Find where the given text appears and provide that cell's center as [X, Y] coordinate. 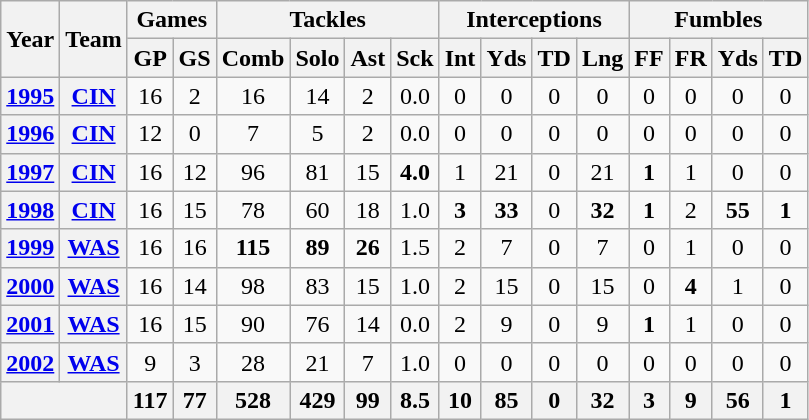
Lng [602, 58]
Interceptions [534, 20]
GP [150, 58]
33 [506, 210]
18 [368, 210]
77 [194, 400]
Comb [253, 58]
1999 [30, 248]
429 [318, 400]
1998 [30, 210]
28 [253, 362]
Solo [318, 58]
81 [318, 172]
Games [172, 20]
98 [253, 286]
GS [194, 58]
1997 [30, 172]
56 [738, 400]
1995 [30, 96]
90 [253, 324]
2000 [30, 286]
10 [460, 400]
Year [30, 39]
78 [253, 210]
Int [460, 58]
55 [738, 210]
5 [318, 134]
2002 [30, 362]
2001 [30, 324]
FR [690, 58]
85 [506, 400]
FF [649, 58]
4.0 [415, 172]
60 [318, 210]
76 [318, 324]
Ast [368, 58]
8.5 [415, 400]
1.5 [415, 248]
26 [368, 248]
Fumbles [718, 20]
4 [690, 286]
99 [368, 400]
89 [318, 248]
1996 [30, 134]
Tackles [328, 20]
83 [318, 286]
115 [253, 248]
96 [253, 172]
Sck [415, 58]
528 [253, 400]
117 [150, 400]
Team [94, 39]
